Capture the cell that displays the provided text and extract its (X, Y) central coordinate. 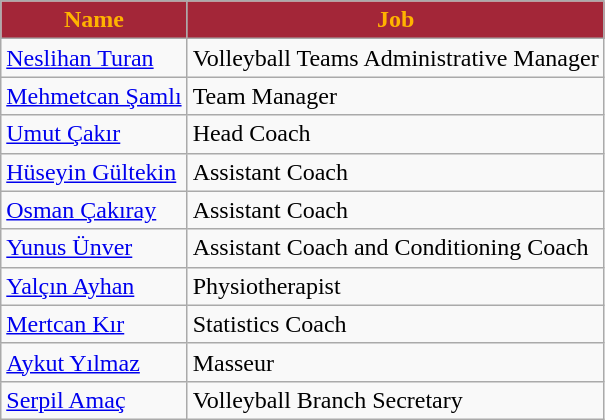
Yalçın Ayhan (94, 286)
Mertcan Kır (94, 324)
Volleyball Teams Administrative Manager (396, 58)
Yunus Ünver (94, 248)
Assistant Coach and Conditioning Coach (396, 248)
Serpil Amaç (94, 400)
Aykut Yılmaz (94, 362)
Neslihan Turan (94, 58)
Team Manager (396, 96)
Name (94, 20)
Osman Çakıray (94, 210)
Head Coach (396, 134)
Masseur (396, 362)
Physiotherapist (396, 286)
Statistics Coach (396, 324)
Mehmetcan Şamlı (94, 96)
Hüseyin Gültekin (94, 172)
Job (396, 20)
Volleyball Branch Secretary (396, 400)
Umut Çakır (94, 134)
